Pinpoint the cell where the given text exists, returning its (x, y) midpoint coordinate. 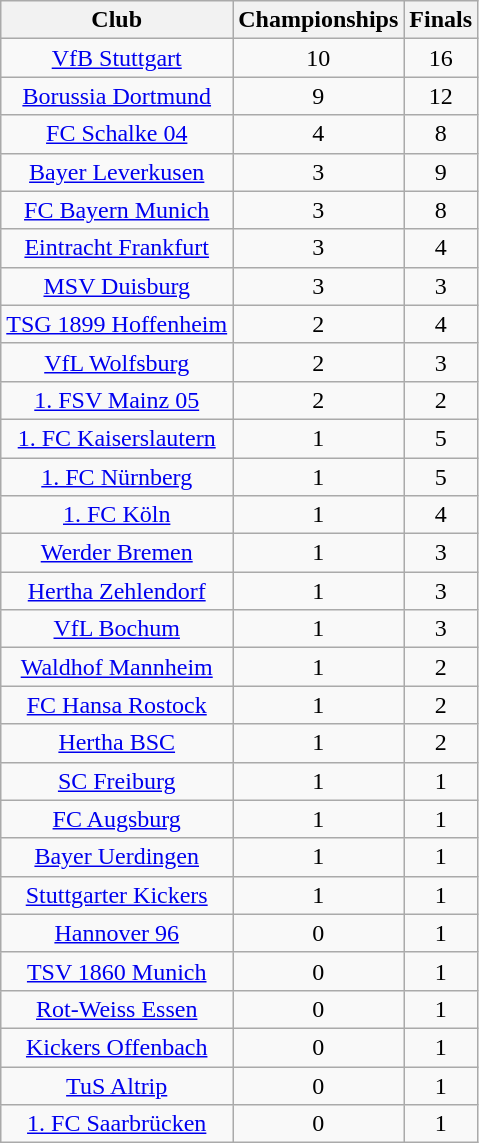
16 (441, 58)
Bayer Uerdingen (117, 857)
1. FC Kaiserslautern (117, 438)
1. FC Nürnberg (117, 477)
1. FC Saarbrücken (117, 1124)
VfB Stuttgart (117, 58)
Club (117, 20)
TSV 1860 Munich (117, 971)
FC Schalke 04 (117, 134)
VfL Wolfsburg (117, 362)
Eintracht Frankfurt (117, 248)
Rot-Weiss Essen (117, 1009)
VfL Bochum (117, 629)
10 (318, 58)
Borussia Dortmund (117, 96)
TSG 1899 Hoffenheim (117, 324)
FC Bayern Munich (117, 210)
FC Hansa Rostock (117, 705)
Championships (318, 20)
1. FSV Mainz 05 (117, 400)
12 (441, 96)
Kickers Offenbach (117, 1047)
1. FC Köln (117, 515)
Werder Bremen (117, 553)
TuS Altrip (117, 1085)
Finals (441, 20)
SC Freiburg (117, 781)
Stuttgarter Kickers (117, 895)
Bayer Leverkusen (117, 172)
Hannover 96 (117, 933)
FC Augsburg (117, 819)
Hertha Zehlendorf (117, 591)
Waldhof Mannheim (117, 667)
MSV Duisburg (117, 286)
Hertha BSC (117, 743)
